Detect which cell encompasses the target text, then output its (x, y) center coordinate. 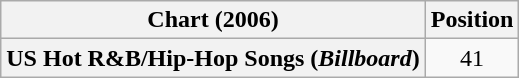
41 (472, 58)
US Hot R&B/Hip-Hop Songs (Billboard) (213, 58)
Chart (2006) (213, 20)
Position (472, 20)
